Detect which cell encompasses the target text, then output its (X, Y) center coordinate. 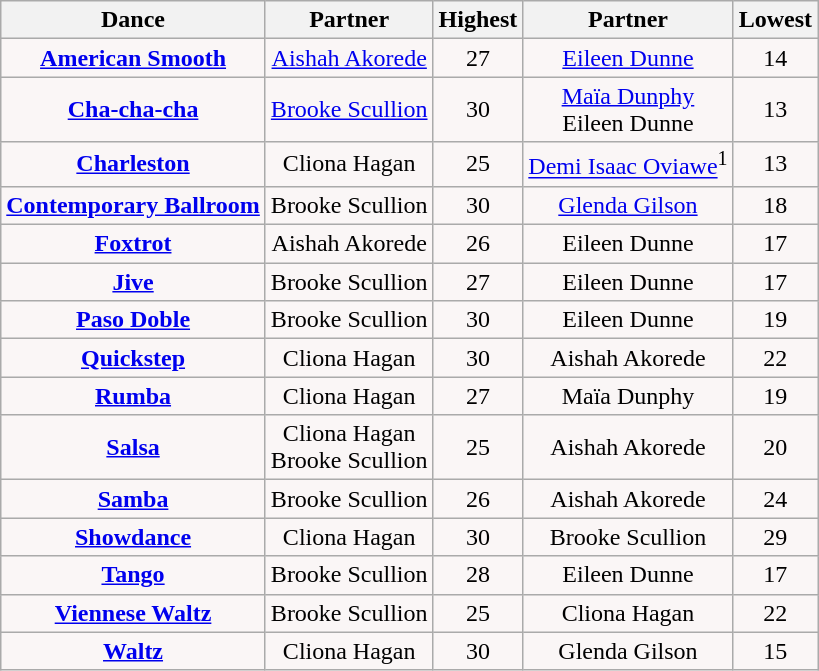
Demi Isaac Oviawe1 (628, 164)
Foxtrot (134, 244)
Cliona HaganBrooke Scullion (349, 448)
Dance (134, 20)
Highest (478, 20)
Waltz (134, 651)
14 (775, 58)
Rumba (134, 396)
Lowest (775, 20)
18 (775, 205)
20 (775, 448)
28 (478, 575)
Charleston (134, 164)
Contemporary Ballroom (134, 205)
Cha-cha-cha (134, 110)
Paso Doble (134, 320)
Salsa (134, 448)
Showdance (134, 537)
Quickstep (134, 358)
Maïa Dunphy (628, 396)
Samba (134, 499)
Viennese Waltz (134, 613)
Maïa DunphyEileen Dunne (628, 110)
24 (775, 499)
Tango (134, 575)
15 (775, 651)
29 (775, 537)
American Smooth (134, 58)
Jive (134, 282)
